Extract the [X, Y] coordinate from the center of the cell holding the provided text.  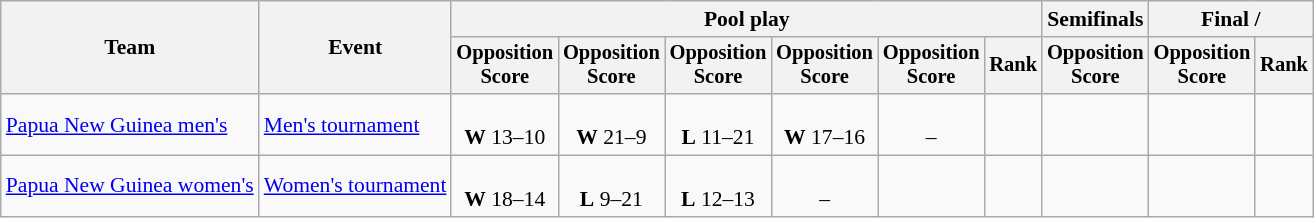
L 12–13 [718, 186]
W 18–14 [504, 186]
Event [356, 48]
Semifinals [1096, 19]
W 17–16 [824, 124]
Papua New Guinea men's [130, 124]
W 13–10 [504, 124]
L 11–21 [718, 124]
Pool play [746, 19]
L 9–21 [612, 186]
Team [130, 48]
Papua New Guinea women's [130, 186]
Women's tournament [356, 186]
W 21–9 [612, 124]
Final / [1231, 19]
Men's tournament [356, 124]
